Return the (X, Y) coordinate for the center point of the cell that contains the specified text.  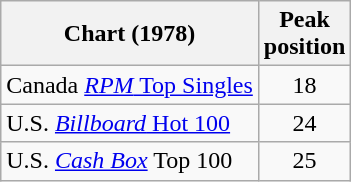
U.S. Cash Box Top 100 (130, 161)
Peakposition (304, 34)
24 (304, 123)
18 (304, 85)
Canada RPM Top Singles (130, 85)
Chart (1978) (130, 34)
U.S. Billboard Hot 100 (130, 123)
25 (304, 161)
